Pinpoint the cell where the given text exists, returning its (X, Y) midpoint coordinate. 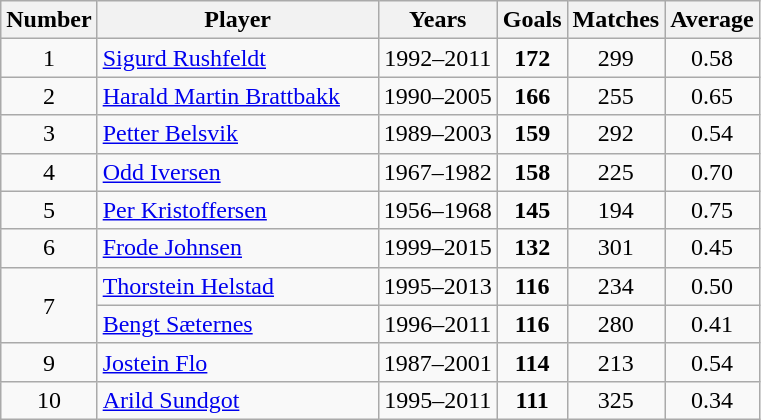
6 (49, 248)
4 (49, 172)
1956–1968 (438, 210)
Frode Johnsen (238, 248)
111 (532, 400)
0.34 (712, 400)
1 (49, 58)
Matches (616, 20)
225 (616, 172)
292 (616, 134)
Bengt Sæternes (238, 324)
Goals (532, 20)
159 (532, 134)
Average (712, 20)
0.65 (712, 96)
Petter Belsvik (238, 134)
158 (532, 172)
1995–2013 (438, 286)
Thorstein Helstad (238, 286)
0.58 (712, 58)
0.45 (712, 248)
145 (532, 210)
166 (532, 96)
280 (616, 324)
1967–1982 (438, 172)
172 (532, 58)
Harald Martin Brattbakk (238, 96)
194 (616, 210)
10 (49, 400)
0.50 (712, 286)
1990–2005 (438, 96)
7 (49, 305)
325 (616, 400)
Number (49, 20)
0.70 (712, 172)
5 (49, 210)
1996–2011 (438, 324)
301 (616, 248)
Jostein Flo (238, 362)
Sigurd Rushfeldt (238, 58)
0.41 (712, 324)
234 (616, 286)
1995–2011 (438, 400)
Years (438, 20)
0.75 (712, 210)
Per Kristoffersen (238, 210)
Player (238, 20)
Arild Sundgot (238, 400)
3 (49, 134)
1992–2011 (438, 58)
2 (49, 96)
Odd Iversen (238, 172)
9 (49, 362)
1999–2015 (438, 248)
213 (616, 362)
1989–2003 (438, 134)
299 (616, 58)
132 (532, 248)
114 (532, 362)
255 (616, 96)
1987–2001 (438, 362)
